Determine the (x, y) coordinate at the center of the cell enclosing the given text.  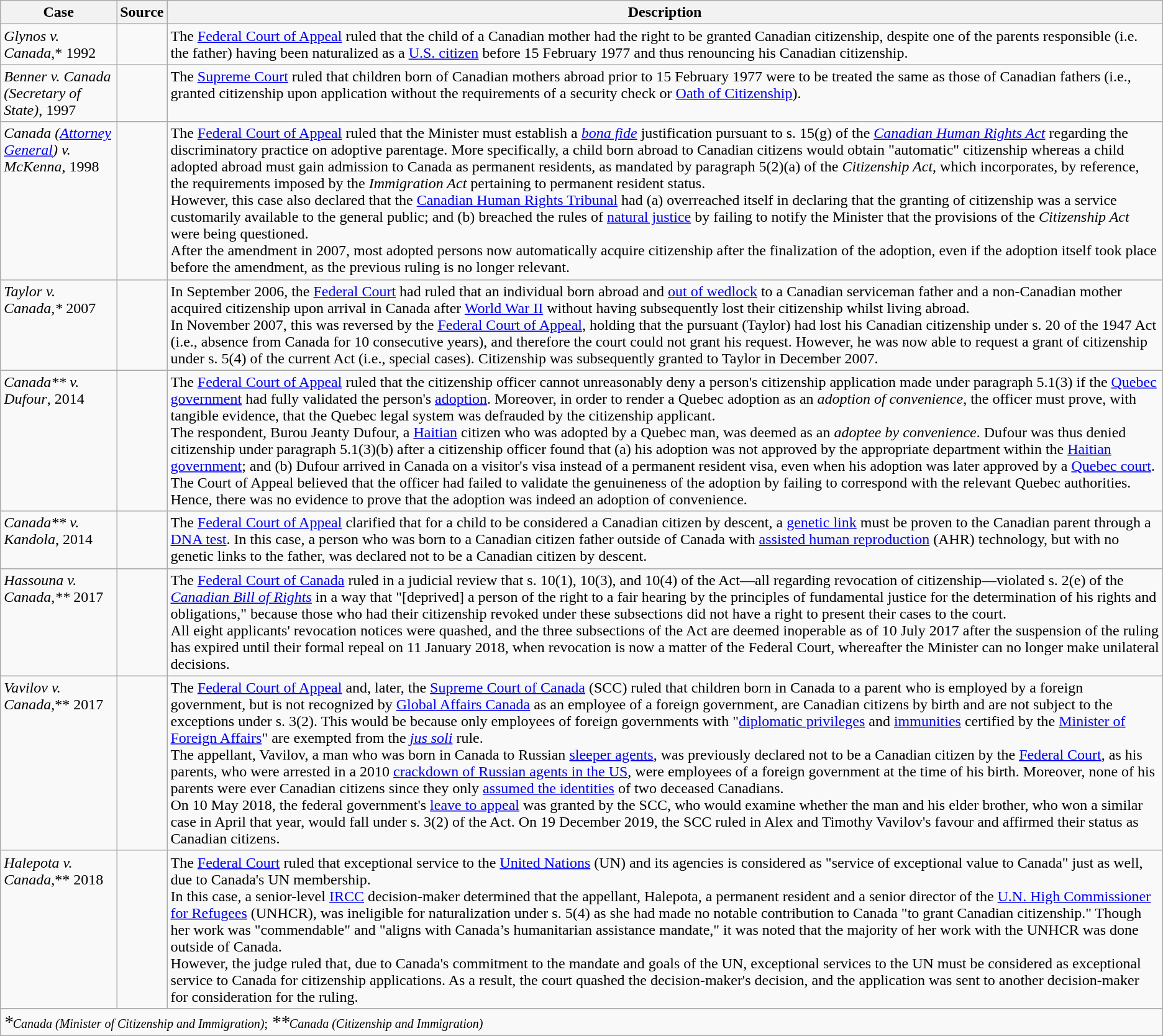
Vavilov v. Canada,** 2017 (58, 763)
Canada** v. Dufour, 2014 (58, 441)
Canada** v. Kandola, 2014 (58, 540)
Halepota v. Canada,** 2018 (58, 929)
Taylor v. Canada,* 2007 (58, 325)
*Canada (Minister of Citizenship and Immigration); **Canada (Citizenship and Immigration) (581, 1022)
Case (58, 12)
Glynos v. Canada,* 1992 (58, 45)
Description (665, 12)
Benner v. Canada (Secretary of State), 1997 (58, 93)
Hassouna v. Canada,** 2017 (58, 622)
Canada (Attorney General) v. McKenna, 1998 (58, 201)
Source (142, 12)
